Scan for the cell matching the given text and deliver its (X, Y) coordinate at center. 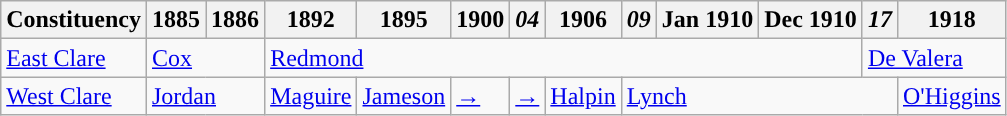
Redmond (564, 58)
1918 (952, 20)
Jan 1910 (707, 20)
Halpin (583, 96)
O'Higgins (952, 96)
04 (528, 20)
De Valera (934, 58)
West Clare (74, 96)
Cox (205, 58)
Jameson (404, 96)
Maguire (311, 96)
1900 (480, 20)
Dec 1910 (811, 20)
1886 (236, 20)
1906 (583, 20)
Constituency (74, 20)
Lynch (759, 96)
09 (638, 20)
1885 (176, 20)
East Clare (74, 58)
Jordan (205, 96)
1892 (311, 20)
1895 (404, 20)
17 (880, 20)
